Extract the [X, Y] coordinate from the center of the cell holding the provided text.  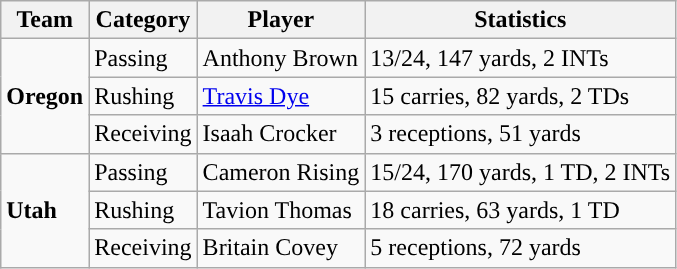
Britain Covey [281, 248]
Player [281, 20]
Cameron Rising [281, 172]
15/24, 170 yards, 1 TD, 2 INTs [520, 172]
Tavion Thomas [281, 210]
15 carries, 82 yards, 2 TDs [520, 96]
Utah [45, 210]
3 receptions, 51 yards [520, 134]
5 receptions, 72 yards [520, 248]
Travis Dye [281, 96]
Category [143, 20]
Anthony Brown [281, 58]
Oregon [45, 96]
Statistics [520, 20]
13/24, 147 yards, 2 INTs [520, 58]
Team [45, 20]
Isaah Crocker [281, 134]
18 carries, 63 yards, 1 TD [520, 210]
